Pinpoint the cell where the given text exists, returning its (X, Y) midpoint coordinate. 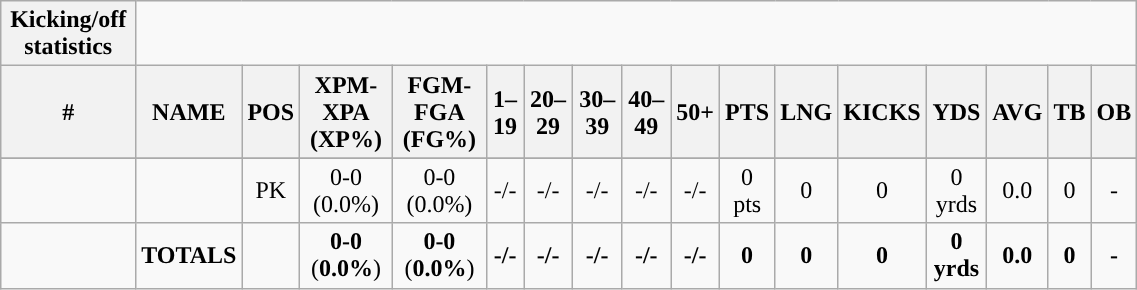
KICKS (882, 112)
# (68, 112)
PTS (748, 112)
TB (1070, 112)
20–29 (548, 112)
Kicking/off statistics (68, 34)
POS (271, 112)
TOTALS (189, 256)
1–19 (506, 112)
YDS (956, 112)
40–49 (646, 112)
FGM-FGA (FG%) (439, 112)
XPM-XPA (XP%) (346, 112)
AVG (1018, 112)
0 pts (748, 190)
LNG (806, 112)
PK (271, 190)
NAME (189, 112)
OB (1114, 112)
50+ (696, 112)
30–39 (598, 112)
